Find where the given text appears and provide that cell's center as [x, y] coordinate. 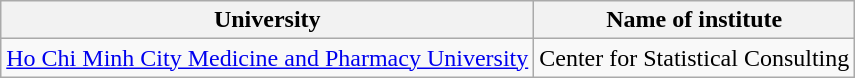
Center for Statistical Consulting [694, 58]
Ho Chi Minh City Medicine and Pharmacy University [268, 58]
University [268, 20]
Name of institute [694, 20]
